Locate the cell with the specified text and output its [X, Y] center coordinate. 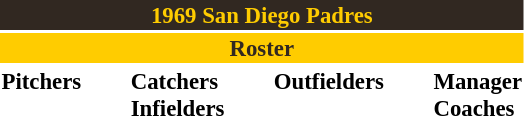
1969 San Diego Padres [262, 15]
Roster [262, 48]
